Scan for the cell matching the given text and deliver its [X, Y] coordinate at center. 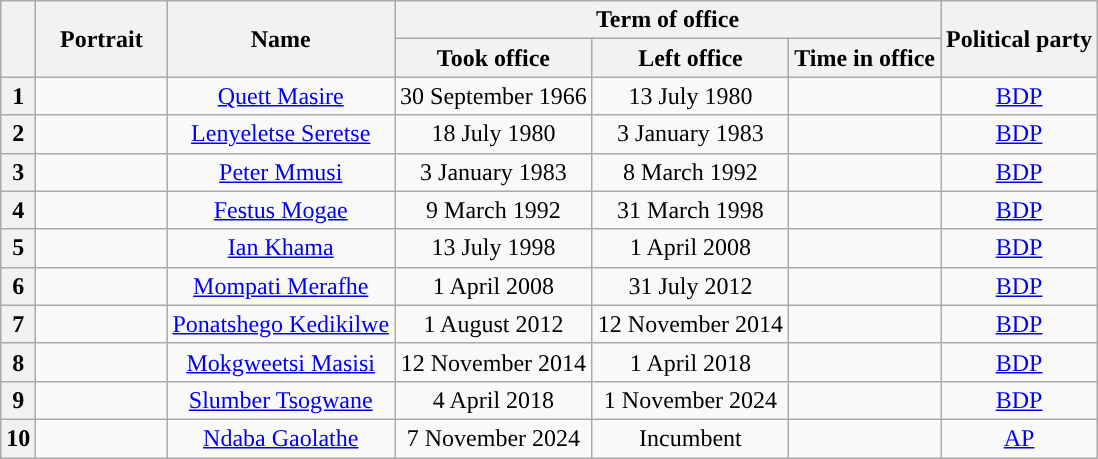
Mokgweetsi Masisi [281, 362]
Took office [494, 58]
Ian Khama [281, 248]
1 [18, 96]
9 [18, 400]
8 March 1992 [690, 172]
13 July 1998 [494, 248]
9 March 1992 [494, 210]
Term of office [668, 20]
Quett Masire [281, 96]
13 July 1980 [690, 96]
Portrait [102, 39]
31 July 2012 [690, 286]
Incumbent [690, 438]
AP [1020, 438]
Time in office [865, 58]
Slumber Tsogwane [281, 400]
5 [18, 248]
2 [18, 134]
30 September 1966 [494, 96]
Festus Mogae [281, 210]
4 April 2018 [494, 400]
3 [18, 172]
1 April 2018 [690, 362]
Name [281, 39]
1 August 2012 [494, 324]
Lenyeletse Seretse [281, 134]
6 [18, 286]
Ndaba Gaolathe [281, 438]
Peter Mmusi [281, 172]
31 March 1998 [690, 210]
8 [18, 362]
7 November 2024 [494, 438]
10 [18, 438]
Left office [690, 58]
Mompati Merafhe [281, 286]
Ponatshego Kedikilwe [281, 324]
18 July 1980 [494, 134]
1 November 2024 [690, 400]
7 [18, 324]
Political party [1020, 39]
4 [18, 210]
